Determine the (X, Y) coordinate at the center of the cell enclosing the given text.  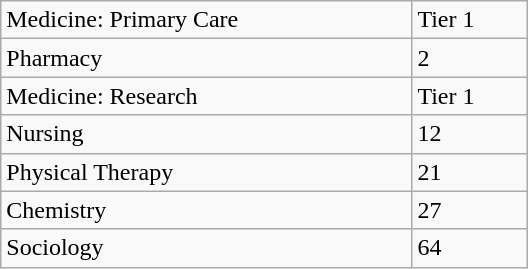
12 (470, 134)
Pharmacy (206, 58)
64 (470, 248)
Physical Therapy (206, 172)
Nursing (206, 134)
2 (470, 58)
Medicine: Research (206, 96)
Sociology (206, 248)
27 (470, 210)
21 (470, 172)
Medicine: Primary Care (206, 20)
Chemistry (206, 210)
